Extract the (x, y) coordinate from the center of the cell holding the provided text.  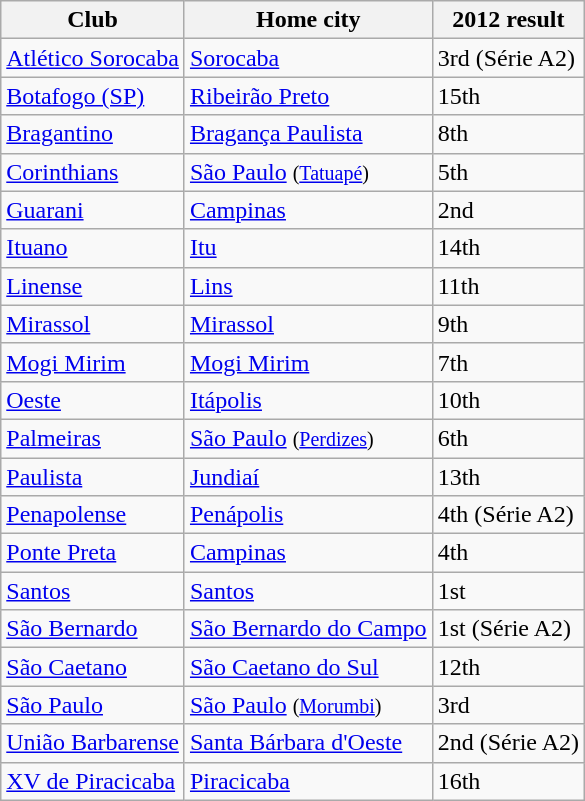
Santa Bárbara d'Oeste (308, 743)
Home city (308, 20)
5th (508, 172)
São Paulo (Tatuapé) (308, 172)
Lins (308, 286)
Bragança Paulista (308, 134)
3rd (508, 705)
Piracicaba (308, 781)
Itápolis (308, 400)
8th (508, 134)
12th (508, 667)
Botafogo (SP) (93, 96)
Corinthians (93, 172)
XV de Piracicaba (93, 781)
11th (508, 286)
15th (508, 96)
9th (508, 324)
Oeste (93, 400)
2nd (508, 210)
Ituano (93, 248)
Penápolis (308, 515)
16th (508, 781)
Itu (308, 248)
São Caetano do Sul (308, 667)
Paulista (93, 477)
Guarani (93, 210)
Jundiaí (308, 477)
4th (Série A2) (508, 515)
1st (508, 591)
São Paulo (Morumbi) (308, 705)
2nd (Série A2) (508, 743)
Club (93, 20)
13th (508, 477)
6th (508, 438)
Palmeiras (93, 438)
14th (508, 248)
União Barbarense (93, 743)
Ribeirão Preto (308, 96)
Linense (93, 286)
1st (Série A2) (508, 629)
São Paulo (Perdizes) (308, 438)
2012 result (508, 20)
São Bernardo (93, 629)
Bragantino (93, 134)
Sorocaba (308, 58)
Penapolense (93, 515)
Ponte Preta (93, 553)
São Caetano (93, 667)
Atlético Sorocaba (93, 58)
São Bernardo do Campo (308, 629)
7th (508, 362)
3rd (Série A2) (508, 58)
10th (508, 400)
São Paulo (93, 705)
4th (508, 553)
